For the text-containing cell, return its midpoint in (X, Y) coordinate format. 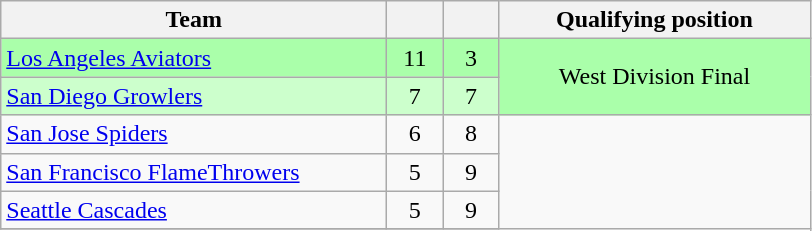
6 (415, 134)
Seattle Cascades (194, 210)
3 (471, 58)
San Jose Spiders (194, 134)
Team (194, 20)
San Diego Growlers (194, 96)
San Francisco FlameThrowers (194, 172)
11 (415, 58)
Los Angeles Aviators (194, 58)
Qualifying position (654, 20)
West Division Final (654, 77)
8 (471, 134)
